Identify which cell holds the provided text, then report its [x, y] central coordinate. 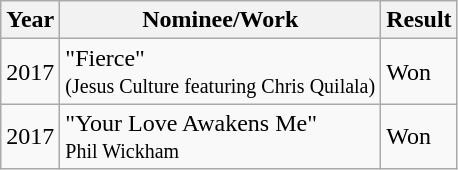
Year [30, 20]
"Your Love Awakens Me"Phil Wickham [220, 136]
Result [419, 20]
"Fierce"(Jesus Culture featuring Chris Quilala) [220, 72]
Nominee/Work [220, 20]
